Return the (x, y) coordinate for the center point of the cell that contains the specified text.  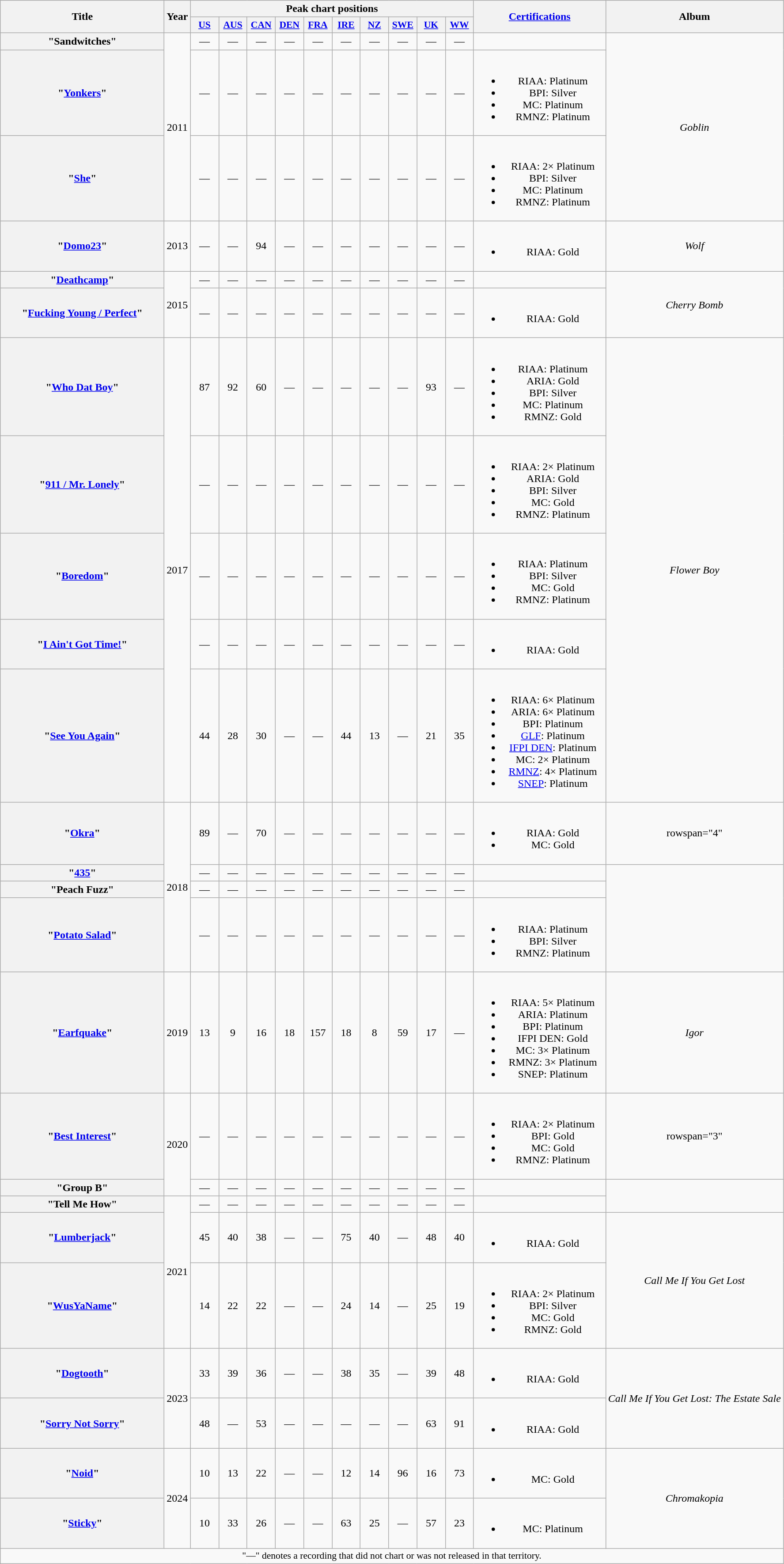
2011 (178, 127)
45 (205, 1238)
US (205, 25)
RIAA: 2× PlatinumBPI: GoldMC: GoldRMNZ: Platinum (540, 1136)
FRA (318, 25)
"Noid" (82, 1473)
2023 (178, 1398)
rowspan="4" (694, 833)
89 (205, 833)
73 (459, 1473)
36 (261, 1373)
RIAA: PlatinumBPI: SilverMC: GoldRMNZ: Platinum (540, 576)
8 (375, 1032)
"Sticky" (82, 1523)
93 (431, 387)
"Okra" (82, 833)
94 (261, 247)
92 (233, 387)
Cherry Bomb (694, 305)
28 (233, 736)
Call Me If You Get Lost: The Estate Sale (694, 1398)
2021 (178, 1272)
91 (459, 1424)
70 (261, 833)
59 (403, 1032)
RIAA: GoldMC: Gold (540, 833)
"Best Interest" (82, 1136)
2017 (178, 570)
IRE (346, 25)
MC: Platinum (540, 1523)
"WusYaName" (82, 1306)
WW (459, 25)
157 (318, 1032)
"Peach Fuzz" (82, 889)
"Deathcamp" (82, 280)
rowspan="3" (694, 1136)
Wolf (694, 247)
Flower Boy (694, 570)
57 (431, 1523)
"Who Dat Boy" (82, 387)
Title (82, 17)
"Lumberjack" (82, 1238)
Year (178, 17)
RIAA: 2× PlatinumBPI: SilverMC: PlatinumRMNZ: Platinum (540, 178)
Call Me If You Get Lost (694, 1280)
24 (346, 1306)
"Sandwitches" (82, 41)
12 (346, 1473)
23 (459, 1523)
19 (459, 1306)
RIAA: PlatinumBPI: SilverRMNZ: Platinum (540, 935)
75 (346, 1238)
"—" denotes a recording that did not chart or was not released in that territory. (392, 1556)
2013 (178, 247)
RIAA: 2× PlatinumBPI: SilverMC: GoldRMNZ: Gold (540, 1306)
Peak chart positions (332, 9)
87 (205, 387)
2020 (178, 1144)
"Sorry Not Sorry" (82, 1424)
2024 (178, 1498)
9 (233, 1032)
Chromakopia (694, 1498)
RIAA: PlatinumARIA: GoldBPI: SilverMC: PlatinumRMNZ: Gold (540, 387)
"Group B" (82, 1187)
SWE (403, 25)
"Boredom" (82, 576)
"Fucking Young / Perfect" (82, 313)
"See You Again" (82, 736)
"Domo23" (82, 247)
Album (694, 17)
96 (403, 1473)
21 (431, 736)
RIAA: 6× PlatinumARIA: 6× PlatinumBPI: PlatinumGLF: PlatinumIFPI DEN: PlatinumMC: 2× PlatinumRMNZ: 4× PlatinumSNEP: Platinum (540, 736)
"435" (82, 873)
"Yonkers" (82, 92)
17 (431, 1032)
26 (261, 1523)
30 (261, 736)
"911 / Mr. Lonely" (82, 484)
2019 (178, 1032)
"She" (82, 178)
Certifications (540, 17)
2015 (178, 305)
MC: Gold (540, 1473)
DEN (289, 25)
2018 (178, 887)
Goblin (694, 127)
RIAA: 5× PlatinumARIA: PlatinumBPI: PlatinumIFPI DEN: GoldMC: 3× PlatinumRMNZ: 3× PlatinumSNEP: Platinum (540, 1032)
"Potato Salad" (82, 935)
"Earfquake" (82, 1032)
"Tell Me How" (82, 1204)
RIAA: PlatinumBPI: SilverMC: PlatinumRMNZ: Platinum (540, 92)
Igor (694, 1032)
RIAA: 2× PlatinumARIA: GoldBPI: SilverMC: GoldRMNZ: Platinum (540, 484)
53 (261, 1424)
"Dogtooth" (82, 1373)
60 (261, 387)
NZ (375, 25)
"I Ain't Got Time!" (82, 644)
AUS (233, 25)
UK (431, 25)
CAN (261, 25)
